Capture the cell that displays the provided text and extract its (X, Y) central coordinate. 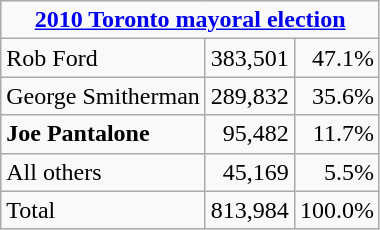
Total (104, 210)
2010 Toronto mayoral election (190, 20)
35.6% (336, 96)
47.1% (336, 58)
383,501 (250, 58)
Joe Pantalone (104, 134)
813,984 (250, 210)
100.0% (336, 210)
Rob Ford (104, 58)
95,482 (250, 134)
11.7% (336, 134)
5.5% (336, 172)
George Smitherman (104, 96)
289,832 (250, 96)
45,169 (250, 172)
All others (104, 172)
